Locate the cell with the specified text and output its (X, Y) center coordinate. 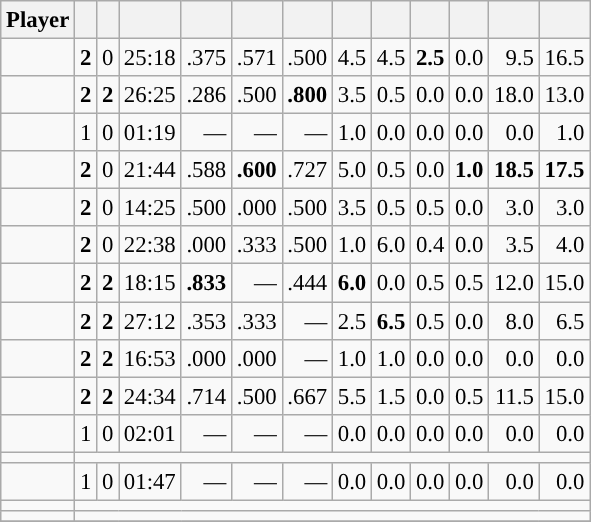
24:34 (150, 396)
5.5 (352, 396)
01:47 (150, 482)
01:19 (150, 133)
26:25 (150, 95)
02:01 (150, 433)
5.0 (352, 170)
.714 (206, 396)
.353 (206, 321)
18.5 (514, 170)
.800 (307, 95)
0.4 (430, 245)
.600 (257, 170)
.571 (257, 58)
.727 (307, 170)
12.0 (514, 283)
9.5 (514, 58)
.286 (206, 95)
18.0 (514, 95)
.667 (307, 396)
25:18 (150, 58)
16:53 (150, 358)
13.0 (564, 95)
4.0 (564, 245)
.588 (206, 170)
.375 (206, 58)
21:44 (150, 170)
1.5 (392, 396)
14:25 (150, 208)
.444 (307, 283)
22:38 (150, 245)
27:12 (150, 321)
17.5 (564, 170)
Player (38, 20)
11.5 (514, 396)
16.5 (564, 58)
8.0 (514, 321)
18:15 (150, 283)
.833 (206, 283)
